Return [X, Y] of the center of cell containing provided text 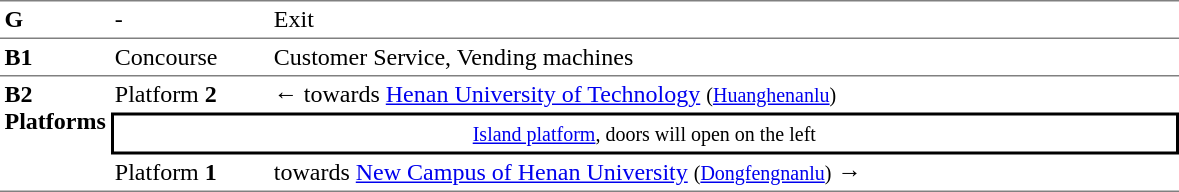
Platform 1 [190, 173]
Island platform, doors will open on the left [644, 133]
Platform 2 [190, 94]
← towards Henan University of Technology (Huanghenanlu) [724, 94]
Exit [724, 19]
G [55, 19]
Concourse [190, 58]
- [190, 19]
B2Platforms [55, 134]
towards New Campus of Henan University (Dongfengnanlu) → [724, 173]
B1 [55, 58]
Customer Service, Vending machines [724, 58]
